Extract the [x, y] coordinate from the center of the cell holding the provided text.  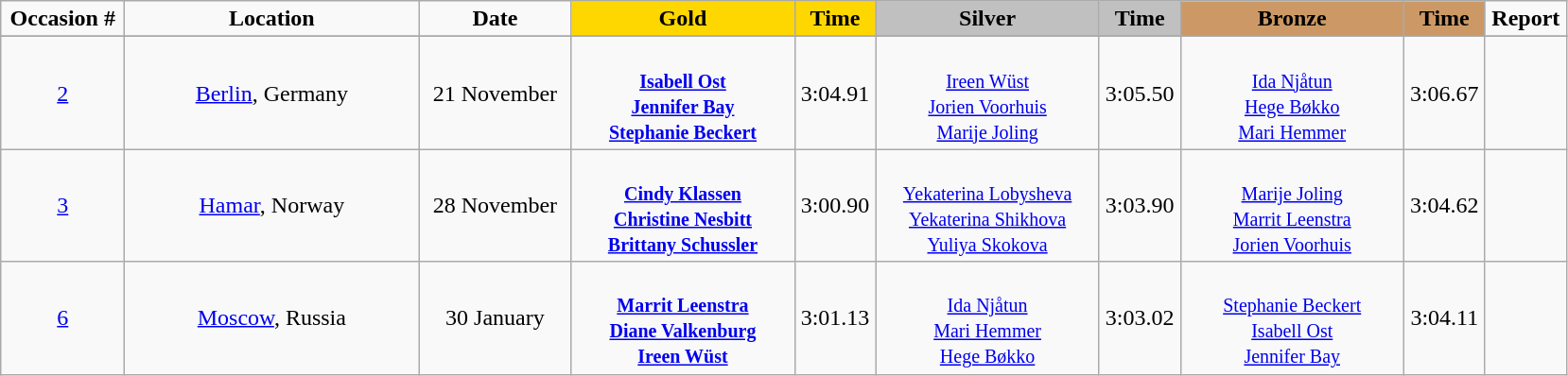
Hamar, Norway [272, 206]
Bronze [1292, 19]
Ireen WüstJorien VoorhuisMarije Joling [987, 93]
Gold [683, 19]
Occasion # [62, 19]
Berlin, Germany [272, 93]
3:04.11 [1444, 317]
Ida NjåtunMari HemmerHege Bøkko [987, 317]
Report [1525, 19]
Moscow, Russia [272, 317]
21 November [496, 93]
Isabell OstJennifer BayStephanie Beckert [683, 93]
28 November [496, 206]
3:01.13 [835, 317]
3:00.90 [835, 206]
3:05.50 [1140, 93]
Date [496, 19]
Location [272, 19]
Stephanie BeckertIsabell OstJennifer Bay [1292, 317]
Yekaterina LobyshevaYekaterina ShikhovaYuliya Skokova [987, 206]
30 January [496, 317]
Marije JolingMarrit LeenstraJorien Voorhuis [1292, 206]
Cindy KlassenChristine NesbittBrittany Schussler [683, 206]
6 [62, 317]
Ida NjåtunHege BøkkoMari Hemmer [1292, 93]
Marrit LeenstraDiane ValkenburgIreen Wüst [683, 317]
3:06.67 [1444, 93]
3:04.91 [835, 93]
3:04.62 [1444, 206]
3:03.90 [1140, 206]
3:03.02 [1140, 317]
3 [62, 206]
Silver [987, 19]
2 [62, 93]
